Pinpoint the cell where the given text exists, returning its (X, Y) midpoint coordinate. 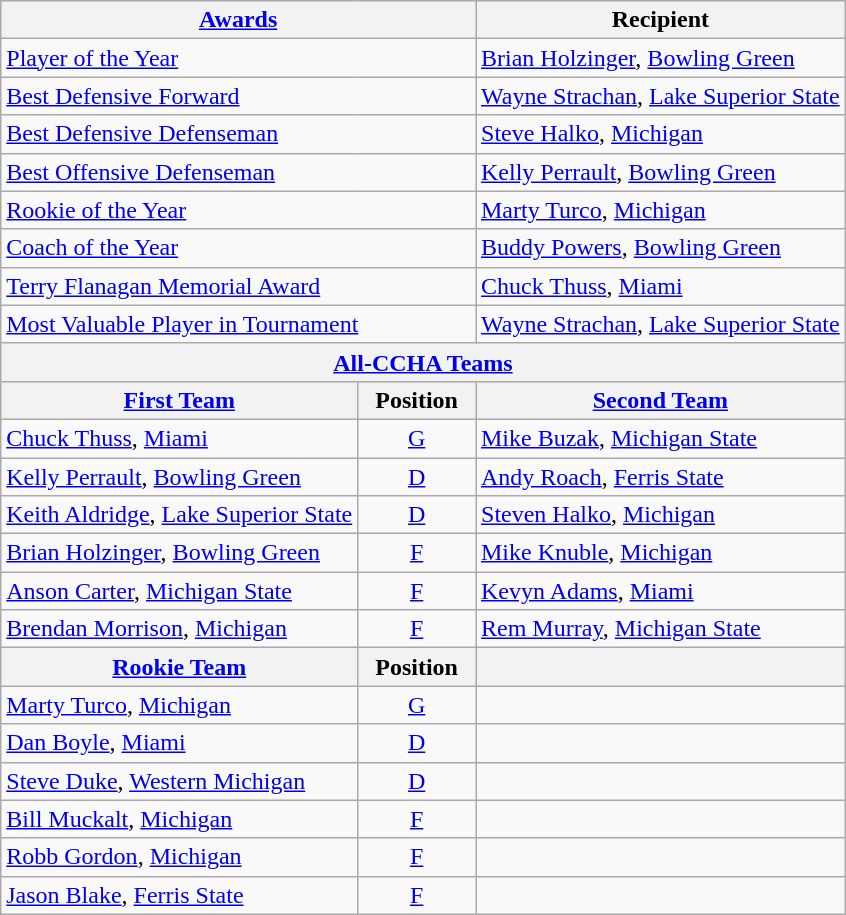
Steven Halko, Michigan (661, 515)
Steve Duke, Western Michigan (180, 781)
Mike Buzak, Michigan State (661, 438)
Robb Gordon, Michigan (180, 857)
Dan Boyle, Miami (180, 743)
Andy Roach, Ferris State (661, 477)
First Team (180, 400)
Terry Flanagan Memorial Award (238, 286)
Awards (238, 20)
Recipient (661, 20)
Second Team (661, 400)
Rookie of the Year (238, 210)
Rookie Team (180, 667)
Buddy Powers, Bowling Green (661, 248)
Mike Knuble, Michigan (661, 553)
Rem Murray, Michigan State (661, 629)
Most Valuable Player in Tournament (238, 324)
Anson Carter, Michigan State (180, 591)
Best Defensive Forward (238, 96)
Steve Halko, Michigan (661, 134)
Best Defensive Defenseman (238, 134)
Best Offensive Defenseman (238, 172)
Kevyn Adams, Miami (661, 591)
Coach of the Year (238, 248)
All-CCHA Teams (423, 362)
Player of the Year (238, 58)
Bill Muckalt, Michigan (180, 819)
Jason Blake, Ferris State (180, 895)
Keith Aldridge, Lake Superior State (180, 515)
Brendan Morrison, Michigan (180, 629)
